Output the (X, Y) coordinate of the center of the cell containing the given text.  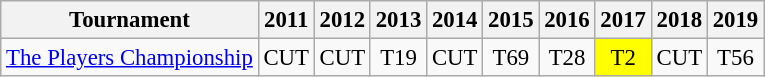
2018 (679, 20)
2011 (286, 20)
2014 (455, 20)
2013 (398, 20)
2016 (567, 20)
Tournament (130, 20)
T28 (567, 58)
T19 (398, 58)
2012 (342, 20)
2015 (511, 20)
The Players Championship (130, 58)
T2 (623, 58)
T56 (735, 58)
2019 (735, 20)
2017 (623, 20)
T69 (511, 58)
